Output the (x, y) coordinate of the center of the cell containing the given text.  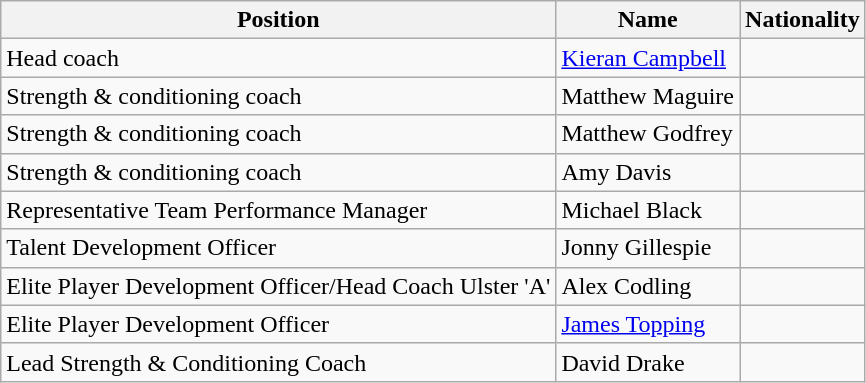
Head coach (278, 58)
Name (648, 20)
Amy Davis (648, 172)
Matthew Godfrey (648, 134)
Representative Team Performance Manager (278, 210)
David Drake (648, 362)
Talent Development Officer (278, 248)
Michael Black (648, 210)
Nationality (803, 20)
Elite Player Development Officer/Head Coach Ulster 'A' (278, 286)
Elite Player Development Officer (278, 324)
James Topping (648, 324)
Kieran Campbell (648, 58)
Lead Strength & Conditioning Coach (278, 362)
Matthew Maguire (648, 96)
Position (278, 20)
Jonny Gillespie (648, 248)
Alex Codling (648, 286)
